Identify which cell holds the provided text, then report its [X, Y] central coordinate. 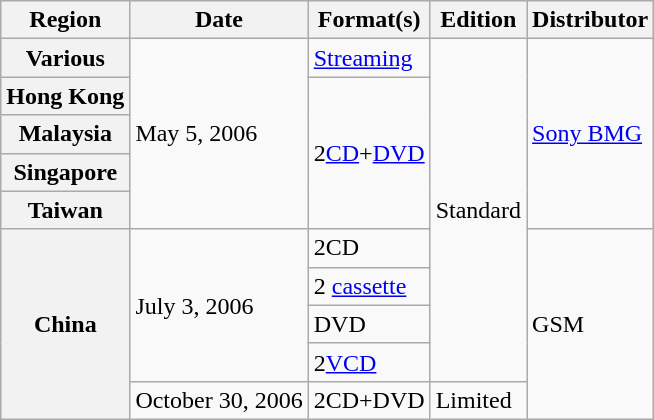
Edition [478, 20]
Limited [478, 400]
Format(s) [369, 20]
Singapore [66, 172]
2 cassette [369, 286]
Date [219, 20]
Various [66, 58]
Sony BMG [590, 134]
July 3, 2006 [219, 305]
2VCD [369, 362]
Standard [478, 210]
2CD [369, 248]
DVD [369, 324]
Streaming [369, 58]
Region [66, 20]
China [66, 324]
Malaysia [66, 134]
Distributor [590, 20]
May 5, 2006 [219, 134]
Taiwan [66, 210]
October 30, 2006 [219, 400]
GSM [590, 324]
Hong Kong [66, 96]
